Extract the (X, Y) coordinate from the center of the cell holding the provided text.  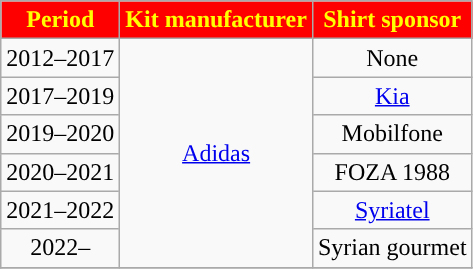
None (392, 58)
2021–2022 (60, 210)
Syriatel (392, 210)
2019–2020 (60, 134)
2020–2021 (60, 172)
Kit manufacturer (216, 20)
Period (60, 20)
Syrian gourmet (392, 248)
2022– (60, 248)
2017–2019 (60, 96)
2012–2017 (60, 58)
Shirt sponsor (392, 20)
Kia (392, 96)
FOZA 1988 (392, 172)
Mobilfone (392, 134)
Adidas (216, 153)
